Capture the cell that displays the provided text and extract its (x, y) central coordinate. 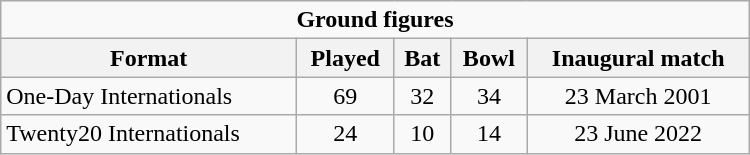
Bowl (489, 58)
34 (489, 96)
10 (422, 134)
14 (489, 134)
Twenty20 Internationals (149, 134)
One-Day Internationals (149, 96)
32 (422, 96)
23 June 2022 (638, 134)
69 (346, 96)
Inaugural match (638, 58)
Format (149, 58)
Bat (422, 58)
Played (346, 58)
23 March 2001 (638, 96)
Ground figures (375, 20)
24 (346, 134)
